Locate the cell with the specified text and output its (x, y) center coordinate. 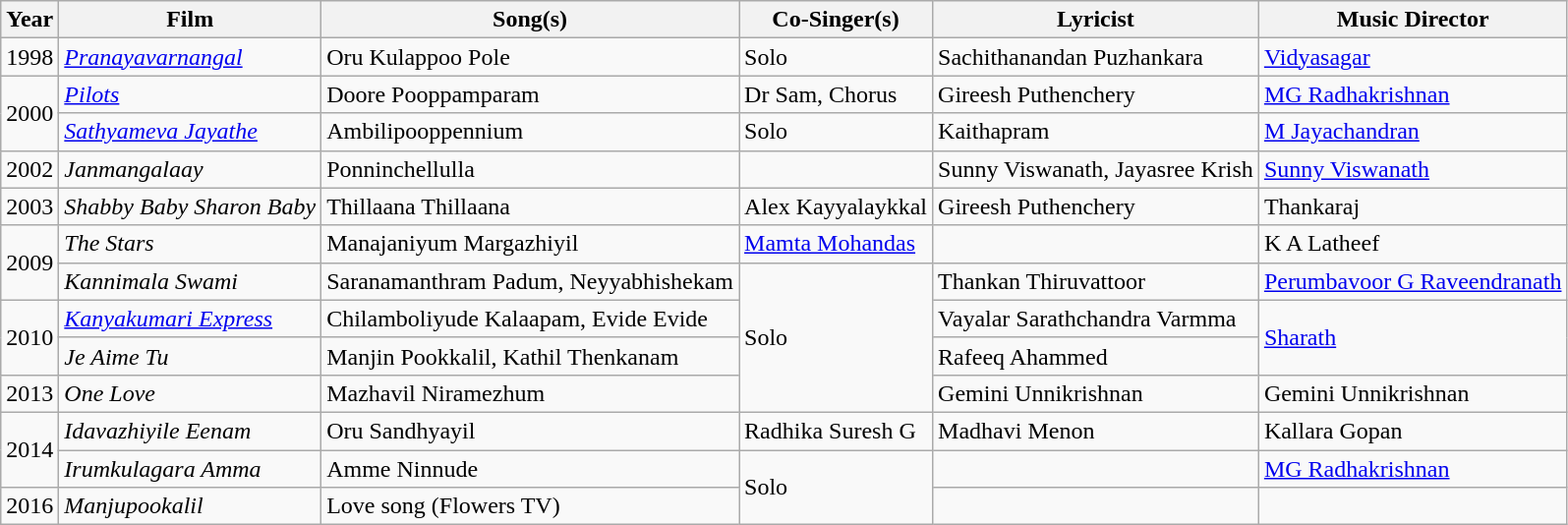
2013 (29, 393)
Vayalar Sarathchandra Varmma (1096, 319)
Vidyasagar (1413, 57)
Sachithanandan Puzhankara (1096, 57)
Music Director (1413, 20)
Irumkulagara Amma (191, 469)
Alex Kayyalaykkal (836, 206)
Song(s) (531, 20)
Sunny Viswanath (1413, 169)
2010 (29, 337)
Manjupookalil (191, 506)
Kanyakumari Express (191, 319)
Lyricist (1096, 20)
Shabby Baby Sharon Baby (191, 206)
Kannimala Swami (191, 281)
Ponninchellulla (531, 169)
Madhavi Menon (1096, 431)
2000 (29, 113)
Ambilipooppennium (531, 132)
One Love (191, 393)
Amme Ninnude (531, 469)
Manajaniyum Margazhiyil (531, 244)
The Stars (191, 244)
Love song (Flowers TV) (531, 506)
Rafeeq Ahammed (1096, 356)
Dr Sam, Chorus (836, 94)
Mamta Mohandas (836, 244)
Radhika Suresh G (836, 431)
Thankaraj (1413, 206)
Perumbavoor G Raveendranath (1413, 281)
Chilamboliyude Kalaapam, Evide Evide (531, 319)
2016 (29, 506)
Pilots (191, 94)
1998 (29, 57)
Sunny Viswanath, Jayasree Krish (1096, 169)
2002 (29, 169)
Film (191, 20)
Oru Kulappoo Pole (531, 57)
Kallara Gopan (1413, 431)
2014 (29, 449)
Manjin Pookkalil, Kathil Thenkanam (531, 356)
Idavazhiyile Eenam (191, 431)
2003 (29, 206)
Kaithapram (1096, 132)
Janmangalaay (191, 169)
Thillaana Thillaana (531, 206)
Sharath (1413, 337)
Oru Sandhyayil (531, 431)
Year (29, 20)
Sathyameva Jayathe (191, 132)
K A Latheef (1413, 244)
Doore Pooppamparam (531, 94)
Mazhavil Niramezhum (531, 393)
Pranayavarnangal (191, 57)
Saranamanthram Padum, Neyyabhishekam (531, 281)
Co-Singer(s) (836, 20)
Je Aime Tu (191, 356)
Thankan Thiruvattoor (1096, 281)
M Jayachandran (1413, 132)
2009 (29, 262)
